For the text-containing cell, return its midpoint in [X, Y] coordinate format. 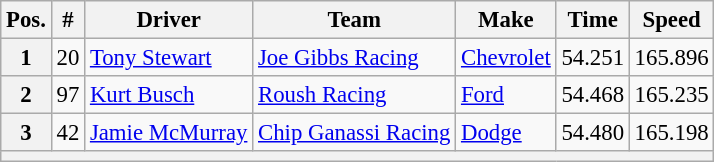
54.480 [592, 133]
Dodge [506, 133]
165.198 [672, 133]
Pos. [26, 20]
Kurt Busch [169, 95]
Jamie McMurray [169, 133]
Make [506, 20]
Speed [672, 20]
Roush Racing [354, 95]
# [68, 20]
97 [68, 95]
Chip Ganassi Racing [354, 133]
54.468 [592, 95]
165.235 [672, 95]
Driver [169, 20]
20 [68, 58]
3 [26, 133]
165.896 [672, 58]
2 [26, 95]
Team [354, 20]
Ford [506, 95]
Time [592, 20]
Joe Gibbs Racing [354, 58]
Chevrolet [506, 58]
1 [26, 58]
42 [68, 133]
54.251 [592, 58]
Tony Stewart [169, 58]
